Detect which cell encompasses the target text, then output its [x, y] center coordinate. 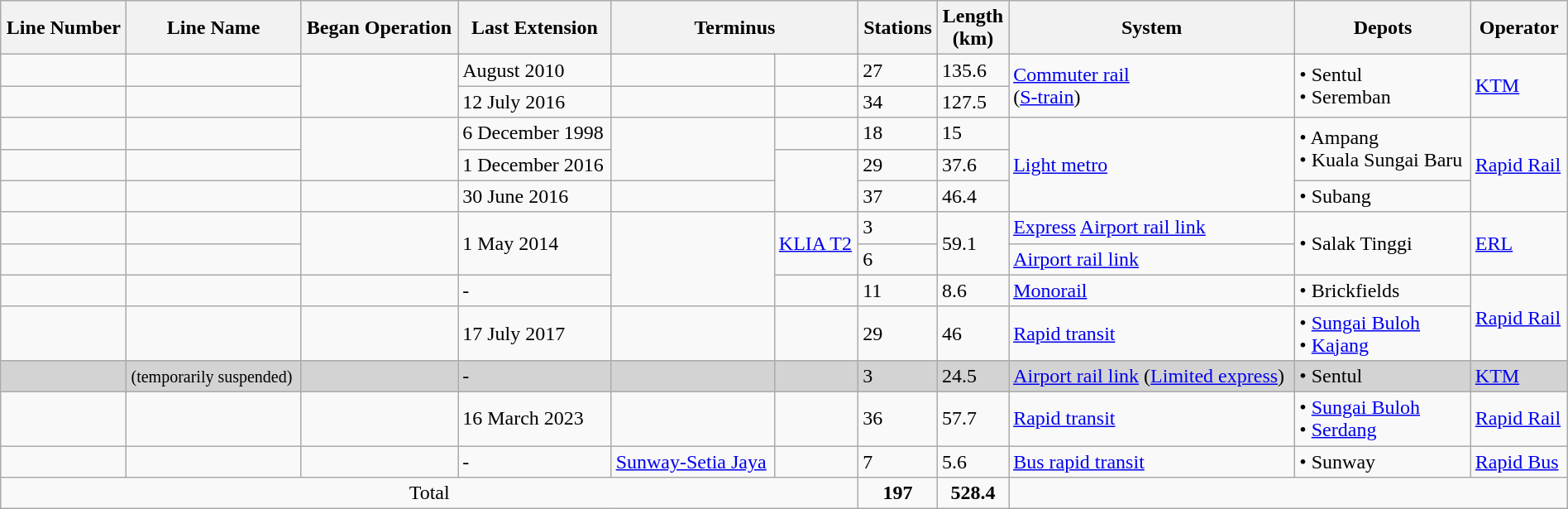
12 July 2016 [535, 102]
Rapid Bus [1518, 461]
Monorail [1152, 291]
59.1 [973, 243]
6 December 1998 [535, 133]
Line Number [64, 28]
• Sentul• Seremban [1383, 86]
• Ampang• Kuala Sungai Baru [1383, 149]
• Sunway [1383, 461]
ERL [1518, 243]
1 May 2014 [535, 243]
46 [973, 333]
Length(km) [973, 28]
Depots [1383, 28]
• Subang [1383, 196]
Began Operation [379, 28]
Sunway-Setia Jaya [693, 461]
Commuter rail(S-train) [1152, 86]
135.6 [973, 70]
• Brickfields [1383, 291]
24.5 [973, 376]
30 June 2016 [535, 196]
17 July 2017 [535, 333]
System [1152, 28]
Total [430, 493]
18 [898, 133]
37 [898, 196]
27 [898, 70]
• Salak Tinggi [1383, 243]
34 [898, 102]
528.4 [973, 493]
(temporarily suspended) [213, 376]
57.7 [973, 419]
15 [973, 133]
37.6 [973, 165]
Airport rail link (Limited express) [1152, 376]
Light metro [1152, 165]
16 March 2023 [535, 419]
• Sungai Buloh• Serdang [1383, 419]
5.6 [973, 461]
August 2010 [535, 70]
7 [898, 461]
KLIA T2 [815, 243]
46.4 [973, 196]
Airport rail link [1152, 259]
Line Name [213, 28]
Stations [898, 28]
11 [898, 291]
Operator [1518, 28]
8.6 [973, 291]
36 [898, 419]
197 [898, 493]
1 December 2016 [535, 165]
Express Airport rail link [1152, 228]
6 [898, 259]
• Sentul [1383, 376]
127.5 [973, 102]
Bus rapid transit [1152, 461]
Last Extension [535, 28]
Terminus [734, 28]
• Sungai Buloh• Kajang [1383, 333]
